Return [x, y] of the center of cell containing provided text 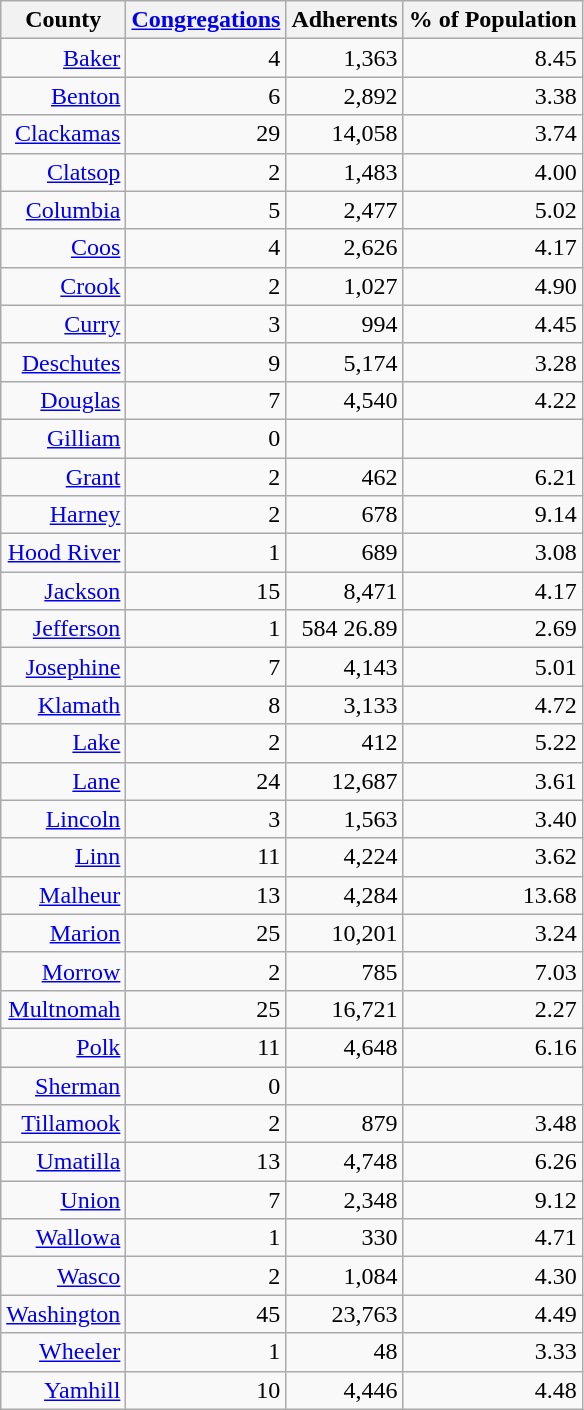
2,892 [344, 96]
4.71 [492, 1238]
3.61 [492, 781]
Yamhill [64, 1390]
Multnomah [64, 1009]
Gilliam [64, 438]
584 26.89 [344, 629]
2.27 [492, 1009]
1,483 [344, 172]
Baker [64, 58]
Clackamas [64, 134]
Deschutes [64, 362]
3.38 [492, 96]
13.68 [492, 895]
Polk [64, 1047]
Wasco [64, 1276]
16,721 [344, 1009]
3.24 [492, 933]
4.00 [492, 172]
Columbia [64, 210]
12,687 [344, 781]
1,027 [344, 286]
994 [344, 324]
7.03 [492, 971]
Josephine [64, 667]
4,446 [344, 1390]
8 [206, 705]
Morrow [64, 971]
10 [206, 1390]
Klamath [64, 705]
4.30 [492, 1276]
Umatilla [64, 1162]
Crook [64, 286]
Douglas [64, 400]
2.69 [492, 629]
1,084 [344, 1276]
Clatsop [64, 172]
Jefferson [64, 629]
412 [344, 743]
3.33 [492, 1352]
3.40 [492, 819]
4,143 [344, 667]
Adherents [344, 20]
5.02 [492, 210]
4,748 [344, 1162]
4.22 [492, 400]
6 [206, 96]
10,201 [344, 933]
48 [344, 1352]
462 [344, 477]
Malheur [64, 895]
3.62 [492, 857]
Hood River [64, 553]
3.48 [492, 1124]
County [64, 20]
29 [206, 134]
8.45 [492, 58]
5,174 [344, 362]
785 [344, 971]
2,348 [344, 1200]
879 [344, 1124]
Linn [64, 857]
Coos [64, 248]
5 [206, 210]
Harney [64, 515]
4,284 [344, 895]
4.90 [492, 286]
6.26 [492, 1162]
Lincoln [64, 819]
Benton [64, 96]
Lake [64, 743]
4,224 [344, 857]
5.22 [492, 743]
1,563 [344, 819]
Congregations [206, 20]
Grant [64, 477]
3.74 [492, 134]
14,058 [344, 134]
Wallowa [64, 1238]
Jackson [64, 591]
4,648 [344, 1047]
4.48 [492, 1390]
3.28 [492, 362]
15 [206, 591]
9 [206, 362]
8,471 [344, 591]
Tillamook [64, 1124]
689 [344, 553]
6.16 [492, 1047]
6.21 [492, 477]
4.49 [492, 1314]
Lane [64, 781]
4.72 [492, 705]
4.45 [492, 324]
Union [64, 1200]
3.08 [492, 553]
Washington [64, 1314]
5.01 [492, 667]
Sherman [64, 1085]
9.12 [492, 1200]
Marion [64, 933]
3,133 [344, 705]
24 [206, 781]
23,763 [344, 1314]
Wheeler [64, 1352]
45 [206, 1314]
4,540 [344, 400]
Curry [64, 324]
9.14 [492, 515]
2,626 [344, 248]
% of Population [492, 20]
678 [344, 515]
1,363 [344, 58]
2,477 [344, 210]
330 [344, 1238]
